Find where the given text appears and provide that cell's center as [x, y] coordinate. 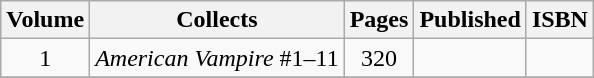
320 [379, 58]
ISBN [560, 20]
Published [470, 20]
Pages [379, 20]
Volume [46, 20]
1 [46, 58]
Collects [218, 20]
American Vampire #1–11 [218, 58]
